Find where the given text appears and provide that cell's center as (X, Y) coordinate. 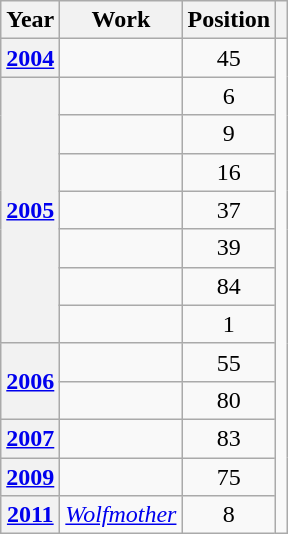
1 (229, 324)
39 (229, 248)
2005 (30, 210)
80 (229, 400)
2004 (30, 58)
Work (121, 20)
2006 (30, 381)
2009 (30, 477)
2007 (30, 438)
84 (229, 286)
75 (229, 477)
Position (229, 20)
16 (229, 172)
Wolfmother (121, 515)
55 (229, 362)
37 (229, 210)
8 (229, 515)
9 (229, 134)
6 (229, 96)
83 (229, 438)
Year (30, 20)
45 (229, 58)
2011 (30, 515)
